Capture the cell that displays the provided text and extract its (X, Y) central coordinate. 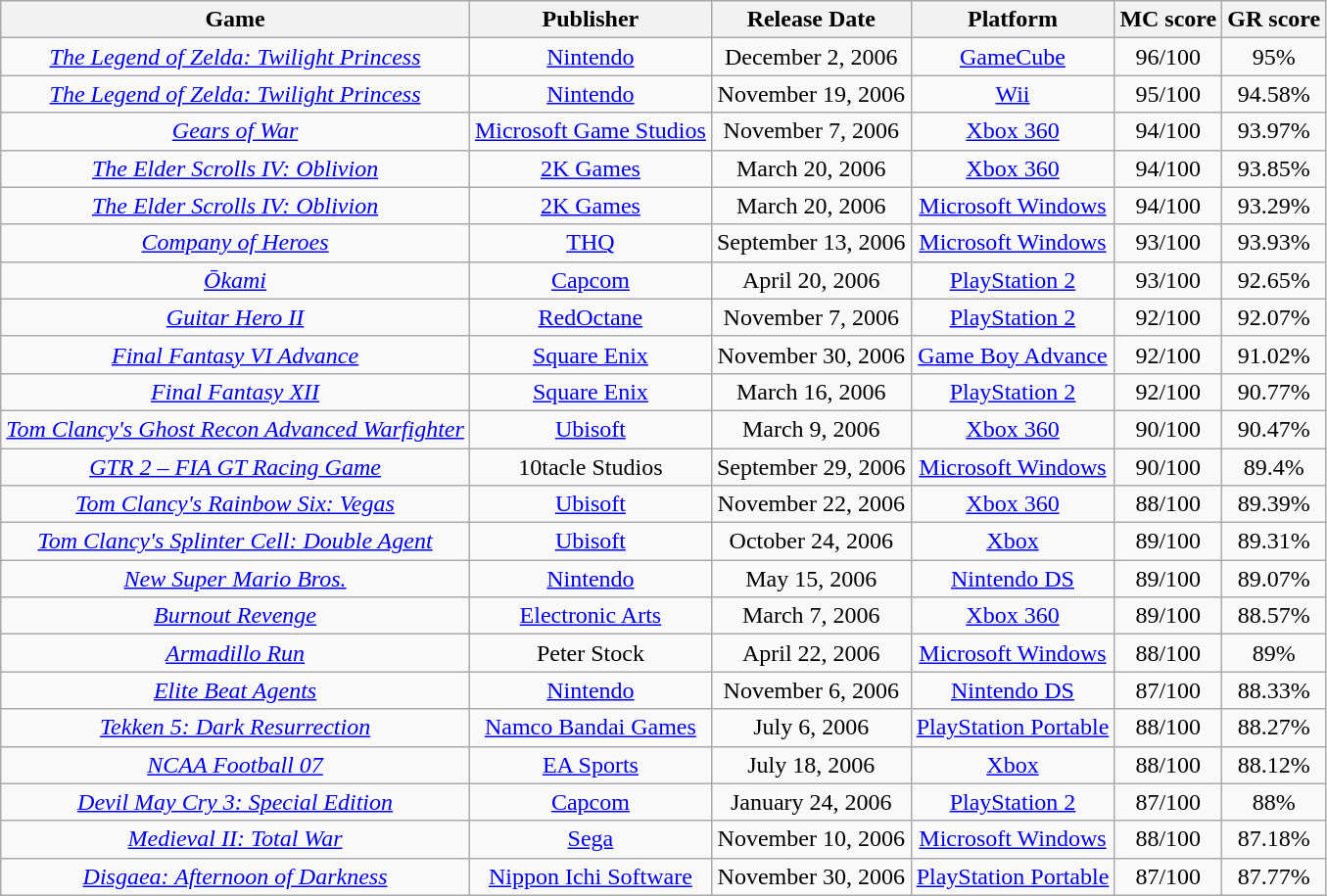
MC score (1168, 20)
Sega (590, 839)
Tekken 5: Dark Resurrection (235, 728)
93.93% (1274, 243)
July 18, 2006 (811, 765)
Burnout Revenge (235, 616)
88.27% (1274, 728)
Publisher (590, 20)
Elite Beat Agents (235, 690)
92.07% (1274, 317)
Release Date (811, 20)
November 6, 2006 (811, 690)
Armadillo Run (235, 653)
89% (1274, 653)
93.85% (1274, 168)
87.77% (1274, 876)
95% (1274, 57)
10tacle Studios (590, 467)
September 29, 2006 (811, 467)
Company of Heroes (235, 243)
89.39% (1274, 504)
Disgaea: Afternoon of Darkness (235, 876)
Platform (1013, 20)
91.02% (1274, 354)
89.07% (1274, 579)
Final Fantasy XII (235, 392)
88.57% (1274, 616)
December 2, 2006 (811, 57)
93.29% (1274, 206)
July 6, 2006 (811, 728)
94.58% (1274, 94)
Game (235, 20)
88.12% (1274, 765)
95/100 (1168, 94)
GameCube (1013, 57)
87.18% (1274, 839)
93.97% (1274, 131)
Gears of War (235, 131)
Tom Clancy's Rainbow Six: Vegas (235, 504)
November 19, 2006 (811, 94)
Tom Clancy's Splinter Cell: Double Agent (235, 542)
January 24, 2006 (811, 802)
September 13, 2006 (811, 243)
90.77% (1274, 392)
NCAA Football 07 (235, 765)
April 22, 2006 (811, 653)
Tom Clancy's Ghost Recon Advanced Warfighter (235, 429)
Ōkami (235, 280)
90.47% (1274, 429)
Peter Stock (590, 653)
Final Fantasy VI Advance (235, 354)
THQ (590, 243)
Electronic Arts (590, 616)
GR score (1274, 20)
Medieval II: Total War (235, 839)
March 7, 2006 (811, 616)
RedOctane (590, 317)
October 24, 2006 (811, 542)
GTR 2 – FIA GT Racing Game (235, 467)
Microsoft Game Studios (590, 131)
Wii (1013, 94)
89.4% (1274, 467)
March 9, 2006 (811, 429)
Nippon Ichi Software (590, 876)
November 10, 2006 (811, 839)
96/100 (1168, 57)
88.33% (1274, 690)
April 20, 2006 (811, 280)
March 16, 2006 (811, 392)
89.31% (1274, 542)
May 15, 2006 (811, 579)
November 22, 2006 (811, 504)
88% (1274, 802)
92.65% (1274, 280)
Devil May Cry 3: Special Edition (235, 802)
EA Sports (590, 765)
Game Boy Advance (1013, 354)
Guitar Hero II (235, 317)
New Super Mario Bros. (235, 579)
Namco Bandai Games (590, 728)
